Output the [X, Y] coordinate of the center of the cell containing the given text.  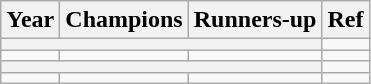
Year [30, 20]
Champions [124, 20]
Ref [346, 20]
Runners-up [255, 20]
